Locate the cell with the specified text and output its [X, Y] center coordinate. 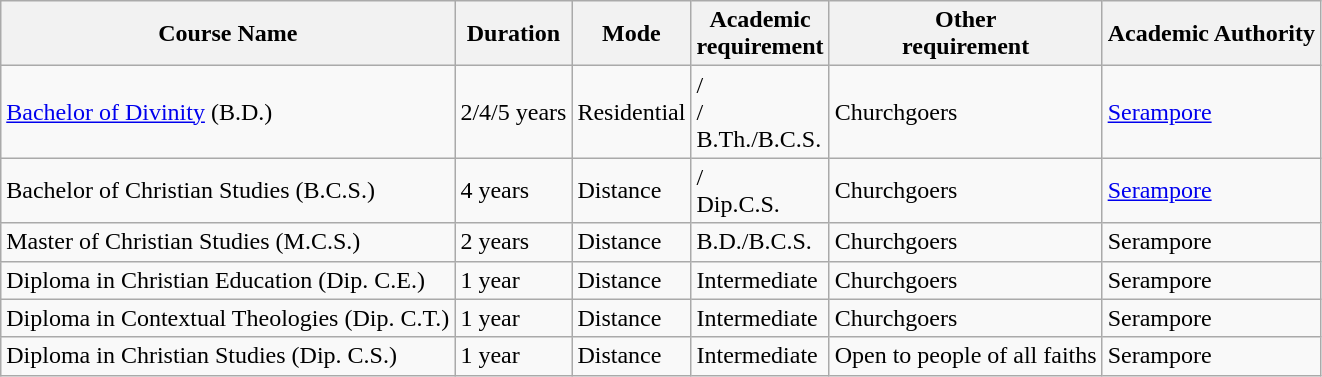
/Dip.C.S. [760, 190]
Diploma in Contextual Theologies (Dip. C.T.) [228, 318]
Master of Christian Studies (M.C.S.) [228, 242]
Duration [514, 34]
Diploma in Christian Studies (Dip. C.S.) [228, 356]
//B.Th./B.C.S. [760, 112]
Other requirement [966, 34]
Bachelor of Divinity (B.D.) [228, 112]
Academic Authority [1211, 34]
Mode [632, 34]
Course Name [228, 34]
B.D./B.C.S. [760, 242]
4 years [514, 190]
Residential [632, 112]
Diploma in Christian Education (Dip. C.E.) [228, 280]
2/4/5 years [514, 112]
Open to people of all faiths [966, 356]
2 years [514, 242]
Bachelor of Christian Studies (B.C.S.) [228, 190]
Academic requirement [760, 34]
